Identify which cell holds the provided text, then report its [X, Y] central coordinate. 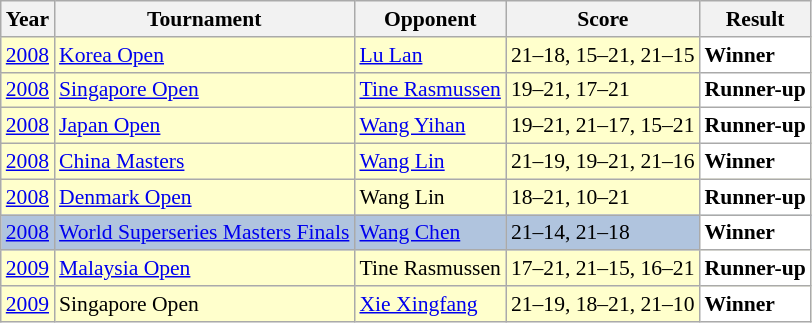
Japan Open [204, 126]
21–19, 19–21, 21–16 [603, 162]
21–14, 21–18 [603, 233]
China Masters [204, 162]
Wang Chen [430, 233]
Score [603, 19]
21–19, 18–21, 21–10 [603, 304]
Year [28, 19]
Xie Xingfang [430, 304]
Korea Open [204, 55]
17–21, 21–15, 16–21 [603, 269]
19–21, 21–17, 15–21 [603, 126]
Tournament [204, 19]
Wang Yihan [430, 126]
Result [756, 19]
Denmark Open [204, 197]
Lu Lan [430, 55]
World Superseries Masters Finals [204, 233]
19–21, 17–21 [603, 90]
18–21, 10–21 [603, 197]
Malaysia Open [204, 269]
21–18, 15–21, 21–15 [603, 55]
Opponent [430, 19]
